Output the [x, y] coordinate of the center of the cell containing the given text.  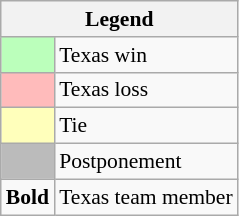
Legend [120, 19]
Texas win [146, 55]
Texas loss [146, 90]
Tie [146, 126]
Postponement [146, 162]
Texas team member [146, 197]
Bold [28, 197]
